Find where the given text appears and provide that cell's center as [X, Y] coordinate. 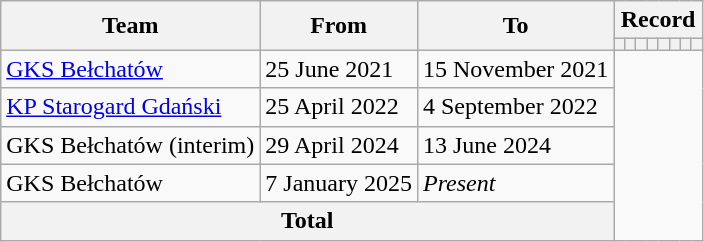
13 June 2024 [515, 145]
25 June 2021 [339, 69]
GKS Bełchatów (interim) [130, 145]
4 September 2022 [515, 107]
Team [130, 26]
Record [658, 20]
From [339, 26]
29 April 2024 [339, 145]
KP Starogard Gdański [130, 107]
15 November 2021 [515, 69]
25 April 2022 [339, 107]
7 January 2025 [339, 183]
Present [515, 183]
Total [308, 221]
To [515, 26]
